Determine the [x, y] coordinate at the center of the cell enclosing the given text.  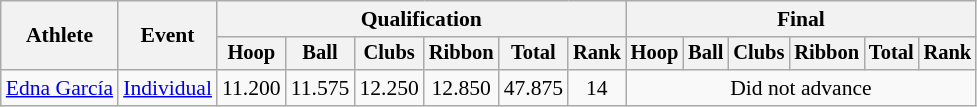
Edna García [60, 88]
14 [597, 88]
12.250 [388, 88]
Did not advance [801, 88]
47.875 [534, 88]
12.850 [462, 88]
Final [801, 19]
Event [168, 36]
11.200 [252, 88]
11.575 [320, 88]
Individual [168, 88]
Qualification [422, 19]
Athlete [60, 36]
